Scan for the cell matching the given text and deliver its (X, Y) coordinate at center. 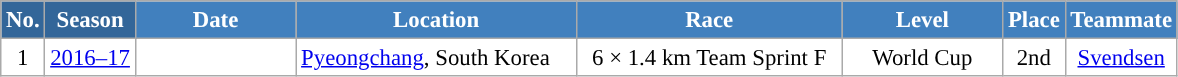
Svendsen (1121, 58)
World Cup (922, 58)
Teammate (1121, 20)
No. (23, 20)
Pyeongchang, South Korea (436, 58)
Date (216, 20)
2016–17 (90, 58)
2nd (1034, 58)
6 × 1.4 km Team Sprint F (709, 58)
Level (922, 20)
Place (1034, 20)
1 (23, 58)
Race (709, 20)
Location (436, 20)
Season (90, 20)
